Return the (x, y) coordinate for the center point of the cell that contains the specified text.  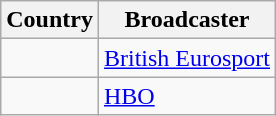
Country (50, 20)
HBO (186, 96)
British Eurosport (186, 58)
Broadcaster (186, 20)
